Find where the given text appears and provide that cell's center as [x, y] coordinate. 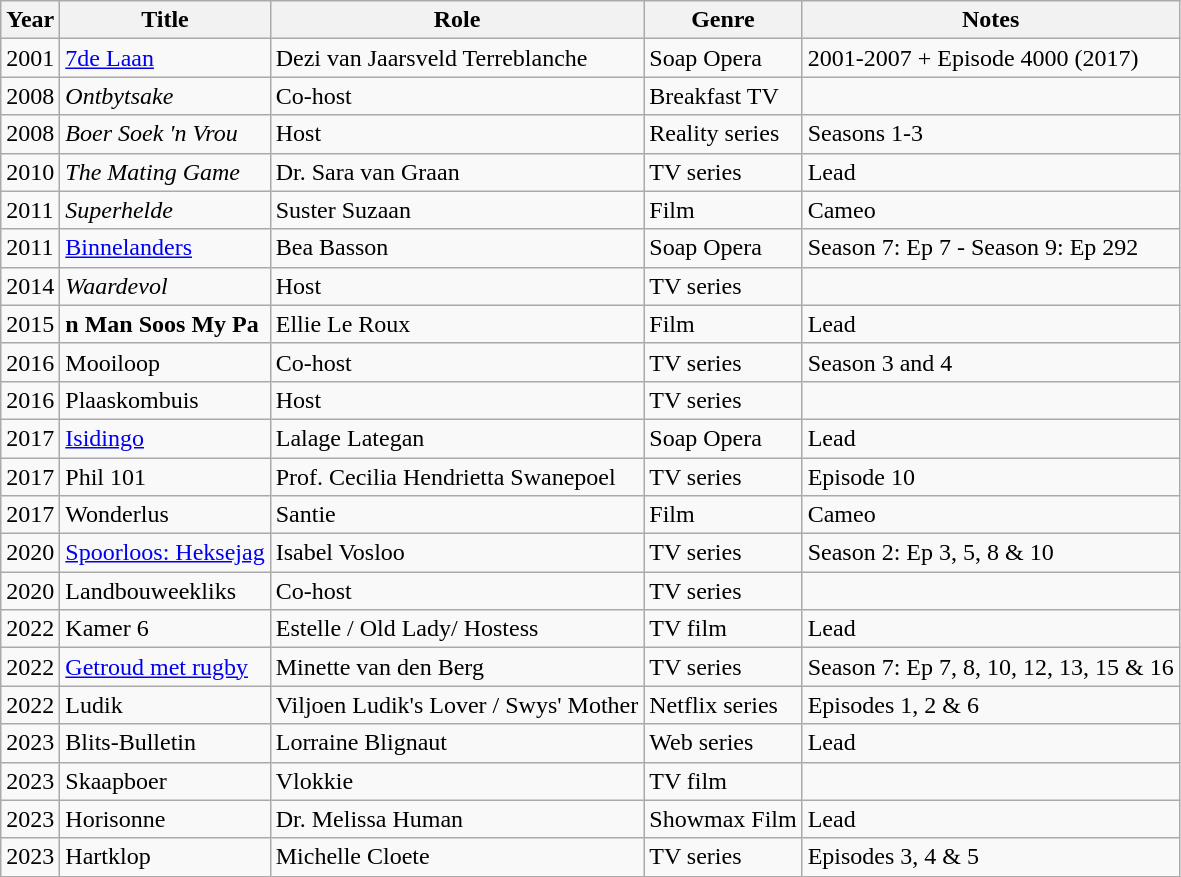
2015 [30, 324]
Ellie Le Roux [457, 324]
Ontbytsake [165, 96]
Waardevol [165, 286]
Lalage Lategan [457, 438]
Estelle / Old Lady/ Hostess [457, 629]
Season 7: Ep 7, 8, 10, 12, 13, 15 & 16 [990, 667]
Dr. Sara van Graan [457, 172]
Episodes 1, 2 & 6 [990, 705]
2014 [30, 286]
2001-2007 + Episode 4000 (2017) [990, 58]
Mooiloop [165, 362]
Breakfast TV [723, 96]
2010 [30, 172]
Plaaskombuis [165, 400]
Hartklop [165, 857]
Web series [723, 743]
Prof. Cecilia Hendrietta Swanepoel [457, 477]
Netflix series [723, 705]
Landbouweekliks [165, 591]
Spoorloos: Heksejag [165, 553]
Santie [457, 515]
Boer Soek 'n Vrou [165, 134]
Skaapboer [165, 781]
2001 [30, 58]
Suster Suzaan [457, 210]
Isabel Vosloo [457, 553]
Dezi van Jaarsveld Terreblanche [457, 58]
Getroud met rugby [165, 667]
Binnelanders [165, 248]
Superhelde [165, 210]
Year [30, 20]
Kamer 6 [165, 629]
Ludik [165, 705]
Vlokkie [457, 781]
Lorraine Blignaut [457, 743]
Phil 101 [165, 477]
Role [457, 20]
Episodes 3, 4 & 5 [990, 857]
n Man Soos My Pa [165, 324]
Viljoen Ludik's Lover / Swys' Mother [457, 705]
Episode 10 [990, 477]
Title [165, 20]
Season 2: Ep 3, 5, 8 & 10 [990, 553]
The Mating Game [165, 172]
Reality series [723, 134]
Bea Basson [457, 248]
7de Laan [165, 58]
Dr. Melissa Human [457, 819]
Michelle Cloete [457, 857]
Minette van den Berg [457, 667]
Genre [723, 20]
Horisonne [165, 819]
Wonderlus [165, 515]
Seasons 1-3 [990, 134]
Blits-Bulletin [165, 743]
Season 3 and 4 [990, 362]
Season 7: Ep 7 - Season 9: Ep 292 [990, 248]
Isidingo [165, 438]
Showmax Film [723, 819]
Notes [990, 20]
